Identify which cell holds the provided text, then report its (x, y) central coordinate. 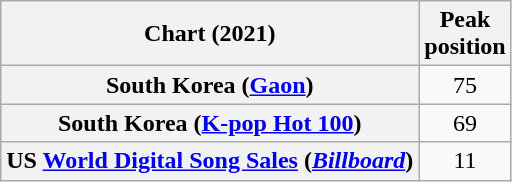
South Korea (Gaon) (210, 85)
South Korea (K-pop Hot 100) (210, 123)
75 (465, 85)
69 (465, 123)
Chart (2021) (210, 34)
US World Digital Song Sales (Billboard) (210, 161)
Peakposition (465, 34)
11 (465, 161)
